Extract the (X, Y) coordinate from the center of the cell holding the provided text.  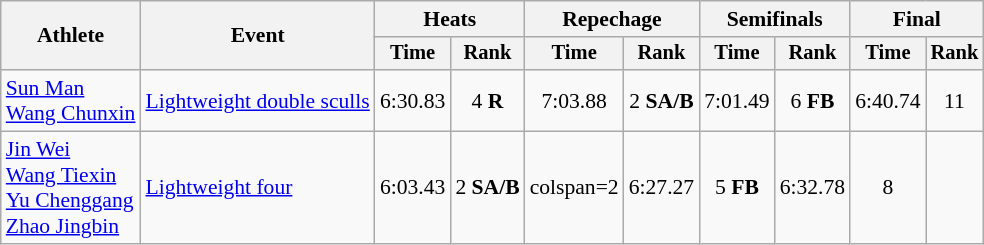
Athlete (71, 36)
5 FB (736, 188)
Heats (450, 19)
Lightweight four (257, 188)
6:27.27 (662, 188)
8 (888, 188)
6:40.74 (888, 100)
6:03.43 (412, 188)
6:32.78 (812, 188)
Repechage (612, 19)
colspan=2 (574, 188)
Sun ManWang Chunxin (71, 100)
7:01.49 (736, 100)
6 FB (812, 100)
7:03.88 (574, 100)
Lightweight double sculls (257, 100)
Semifinals (774, 19)
Final (916, 19)
6:30.83 (412, 100)
11 (955, 100)
Jin WeiWang TiexinYu ChenggangZhao Jingbin (71, 188)
Event (257, 36)
4 R (487, 100)
